Provide the (X, Y) coordinate of the cell's center where the given text is located.  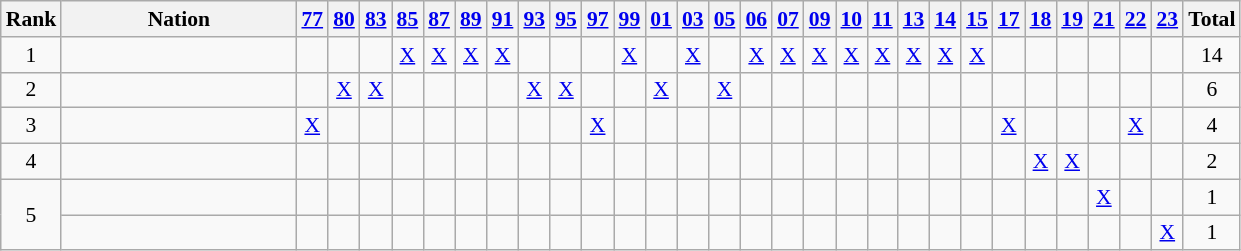
03 (693, 19)
10 (852, 19)
Rank (32, 19)
17 (1009, 19)
89 (471, 19)
6 (1212, 90)
5 (32, 214)
13 (914, 19)
91 (503, 19)
95 (566, 19)
22 (1136, 19)
87 (439, 19)
Total (1212, 19)
18 (1041, 19)
07 (788, 19)
3 (32, 126)
15 (977, 19)
97 (598, 19)
83 (376, 19)
99 (630, 19)
Nation (178, 19)
05 (725, 19)
09 (820, 19)
23 (1167, 19)
93 (534, 19)
01 (661, 19)
85 (408, 19)
80 (344, 19)
21 (1104, 19)
77 (312, 19)
19 (1072, 19)
11 (882, 19)
06 (756, 19)
